Scan for the cell matching the given text and deliver its (x, y) coordinate at center. 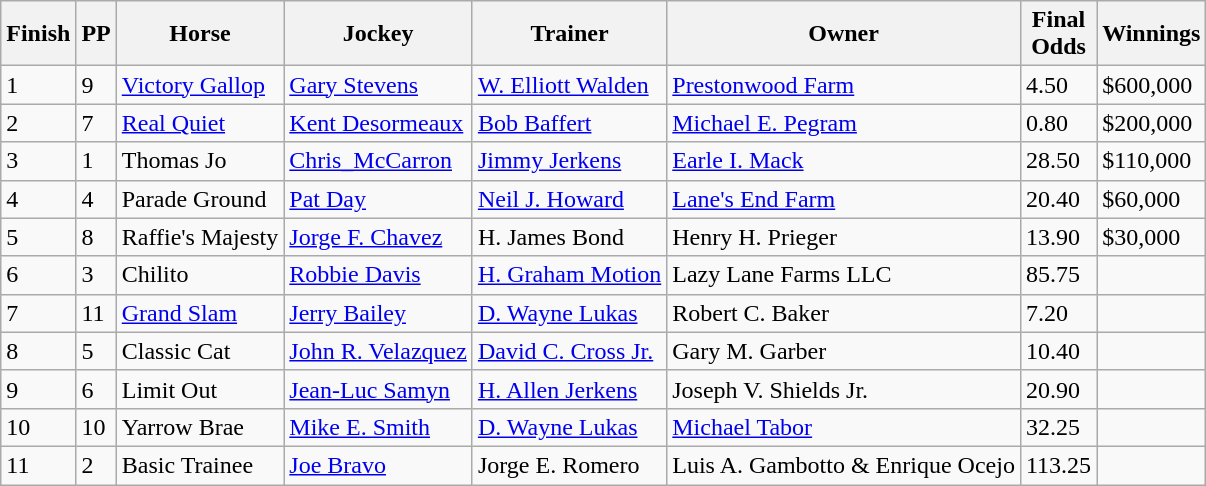
113.25 (1058, 465)
Robbie Davis (378, 275)
20.40 (1058, 199)
H. James Bond (569, 237)
Jimmy Jerkens (569, 161)
13.90 (1058, 237)
$200,000 (1152, 123)
Real Quiet (200, 123)
7.20 (1058, 313)
Jorge E. Romero (569, 465)
PP (96, 34)
$110,000 (1152, 161)
Mike E. Smith (378, 427)
4.50 (1058, 85)
Parade Ground (200, 199)
Basic Trainee (200, 465)
Bob Baffert (569, 123)
0.80 (1058, 123)
Robert C. Baker (844, 313)
$60,000 (1152, 199)
Victory Gallop (200, 85)
20.90 (1058, 389)
Limit Out (200, 389)
Horse (200, 34)
$600,000 (1152, 85)
Gary M. Garber (844, 351)
Jockey (378, 34)
Classic Cat (200, 351)
Joseph V. Shields Jr. (844, 389)
John R. Velazquez (378, 351)
Luis A. Gambotto & Enrique Ocejo (844, 465)
Trainer (569, 34)
Michael E. Pegram (844, 123)
10.40 (1058, 351)
Chilito (200, 275)
Prestonwood Farm (844, 85)
Jerry Bailey (378, 313)
Joe Bravo (378, 465)
Thomas Jo (200, 161)
Yarrow Brae (200, 427)
Earle I. Mack (844, 161)
Pat Day (378, 199)
Michael Tabor (844, 427)
Owner (844, 34)
Lazy Lane Farms LLC (844, 275)
W. Elliott Walden (569, 85)
Winnings (1152, 34)
Jean-Luc Samyn (378, 389)
Raffie's Majesty (200, 237)
Neil J. Howard (569, 199)
Henry H. Prieger (844, 237)
Chris_McCarron (378, 161)
Kent Desormeaux (378, 123)
Final Odds (1058, 34)
$30,000 (1152, 237)
32.25 (1058, 427)
28.50 (1058, 161)
H. Allen Jerkens (569, 389)
Finish (38, 34)
David C. Cross Jr. (569, 351)
H. Graham Motion (569, 275)
Grand Slam (200, 313)
Gary Stevens (378, 85)
Lane's End Farm (844, 199)
85.75 (1058, 275)
Jorge F. Chavez (378, 237)
